For the text-containing cell, return its midpoint in [x, y] coordinate format. 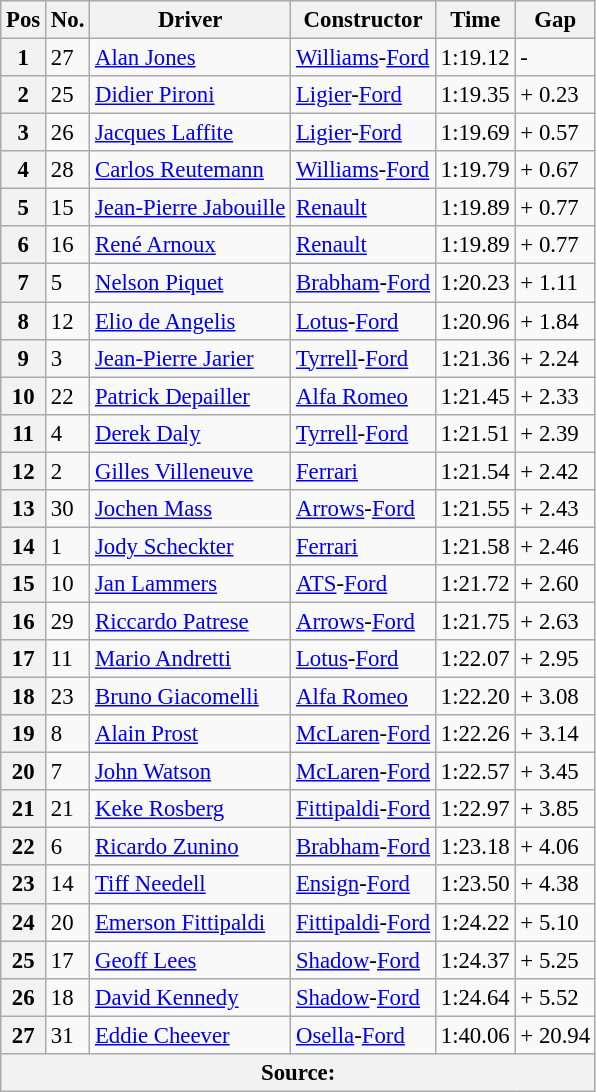
1:21.75 [475, 621]
+ 20.94 [555, 1035]
+ 1.84 [555, 321]
+ 2.95 [555, 659]
Jan Lammers [190, 584]
1:19.79 [475, 170]
Pos [24, 20]
Riccardo Patrese [190, 621]
1:21.55 [475, 509]
Alain Prost [190, 734]
+ 3.85 [555, 809]
Patrick Depailler [190, 396]
Alan Jones [190, 58]
Geoff Lees [190, 960]
+ 4.06 [555, 847]
Driver [190, 20]
Jean-Pierre Jabouille [190, 208]
1:21.45 [475, 396]
Source: [298, 1073]
René Arnoux [190, 245]
1:21.51 [475, 433]
John Watson [190, 772]
24 [24, 922]
Bruno Giacomelli [190, 697]
+ 2.46 [555, 546]
+ 3.14 [555, 734]
Didier Pironi [190, 95]
Ensign-Ford [364, 885]
1:22.07 [475, 659]
1:19.35 [475, 95]
1:19.12 [475, 58]
30 [68, 509]
1:23.18 [475, 847]
1:20.23 [475, 283]
+ 2.63 [555, 621]
+ 2.33 [555, 396]
Gap [555, 20]
19 [24, 734]
+ 2.24 [555, 358]
+ 2.42 [555, 471]
1:21.72 [475, 584]
1:22.20 [475, 697]
Carlos Reutemann [190, 170]
1:22.97 [475, 809]
31 [68, 1035]
29 [68, 621]
+ 1.11 [555, 283]
Jody Scheckter [190, 546]
Time [475, 20]
1:20.96 [475, 321]
1:21.36 [475, 358]
1:24.64 [475, 997]
Mario Andretti [190, 659]
+ 3.08 [555, 697]
Jean-Pierre Jarier [190, 358]
28 [68, 170]
+ 0.23 [555, 95]
Ricardo Zunino [190, 847]
Keke Rosberg [190, 809]
1:22.57 [475, 772]
1:21.54 [475, 471]
Jacques Laffite [190, 133]
- [555, 58]
Constructor [364, 20]
+ 5.52 [555, 997]
+ 2.60 [555, 584]
1:19.69 [475, 133]
+ 4.38 [555, 885]
+ 2.43 [555, 509]
1:24.37 [475, 960]
1:22.26 [475, 734]
Eddie Cheever [190, 1035]
1:24.22 [475, 922]
1:21.58 [475, 546]
David Kennedy [190, 997]
+ 0.57 [555, 133]
1:40.06 [475, 1035]
Gilles Villeneuve [190, 471]
+ 3.45 [555, 772]
ATS-Ford [364, 584]
Tiff Needell [190, 885]
Elio de Angelis [190, 321]
+ 5.25 [555, 960]
+ 0.67 [555, 170]
Jochen Mass [190, 509]
1:23.50 [475, 885]
9 [24, 358]
Emerson Fittipaldi [190, 922]
Osella-Ford [364, 1035]
Derek Daly [190, 433]
+ 2.39 [555, 433]
+ 5.10 [555, 922]
13 [24, 509]
No. [68, 20]
Nelson Piquet [190, 283]
